Identify which cell holds the provided text, then report its (x, y) central coordinate. 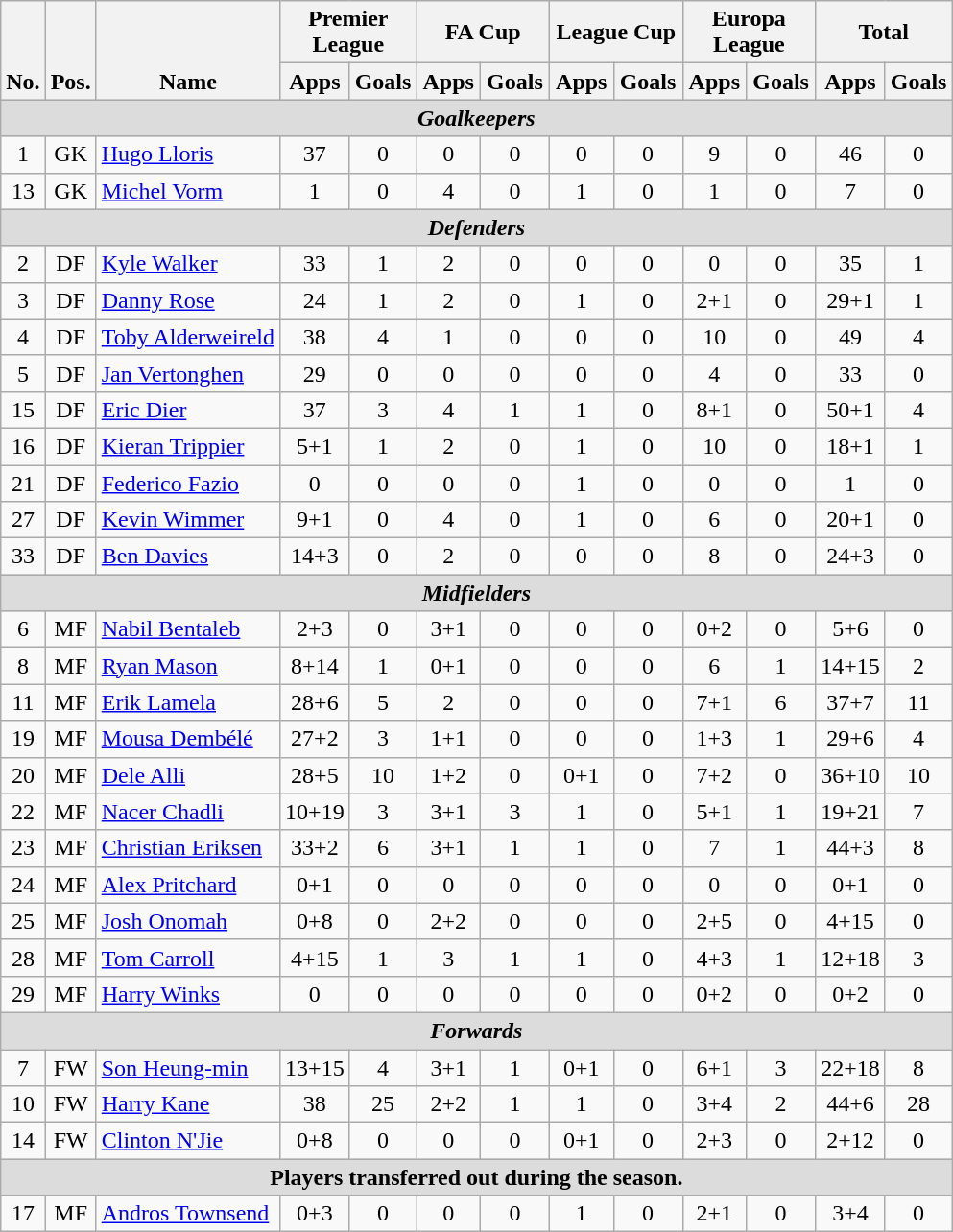
Players transferred out during the season. (476, 1177)
Kyle Walker (188, 264)
27+2 (315, 739)
Total (884, 33)
19 (23, 739)
Harry Kane (188, 1104)
Danny Rose (188, 300)
35 (850, 264)
Michel Vorm (188, 191)
8+1 (714, 410)
Midfielders (476, 593)
Defenders (476, 227)
4+3 (714, 958)
Jan Vertonghen (188, 373)
14 (23, 1141)
Ben Davies (188, 557)
16 (23, 446)
18+1 (850, 446)
33+2 (315, 848)
9+1 (315, 520)
8+14 (315, 666)
No. (23, 50)
29+6 (850, 739)
7+1 (714, 702)
12+18 (850, 958)
1+1 (449, 739)
20 (23, 775)
FA Cup (484, 33)
37+7 (850, 702)
0+3 (315, 1214)
49 (850, 337)
1+3 (714, 739)
Nabil Bentaleb (188, 629)
14+15 (850, 666)
23 (23, 848)
Pos. (71, 50)
15 (23, 410)
Federico Fazio (188, 483)
10+19 (315, 812)
28+6 (315, 702)
44+3 (850, 848)
5+6 (850, 629)
Josh Onomah (188, 921)
Name (188, 50)
Dele Alli (188, 775)
1+2 (449, 775)
Harry Winks (188, 994)
13 (23, 191)
Son Heung-min (188, 1068)
46 (850, 154)
29+1 (850, 300)
22+18 (850, 1068)
Kevin Wimmer (188, 520)
Europa League (749, 33)
24+3 (850, 557)
Mousa Dembélé (188, 739)
Clinton N'Jie (188, 1141)
28+5 (315, 775)
Goalkeepers (476, 118)
Premier League (348, 33)
Eric Dier (188, 410)
36+10 (850, 775)
Erik Lamela (188, 702)
Tom Carroll (188, 958)
Hugo Lloris (188, 154)
Ryan Mason (188, 666)
20+1 (850, 520)
19+21 (850, 812)
2+12 (850, 1141)
9 (714, 154)
League Cup (616, 33)
2+5 (714, 921)
6+1 (714, 1068)
22 (23, 812)
Kieran Trippier (188, 446)
14+3 (315, 557)
17 (23, 1214)
Forwards (476, 1031)
7+2 (714, 775)
Alex Pritchard (188, 885)
21 (23, 483)
50+1 (850, 410)
Christian Eriksen (188, 848)
44+6 (850, 1104)
Nacer Chadli (188, 812)
27 (23, 520)
Toby Alderweireld (188, 337)
Andros Townsend (188, 1214)
13+15 (315, 1068)
